Extract the [X, Y] coordinate from the center of the cell holding the provided text.  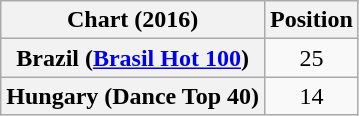
Brazil (Brasil Hot 100) [133, 58]
25 [312, 58]
Chart (2016) [133, 20]
Hungary (Dance Top 40) [133, 96]
14 [312, 96]
Position [312, 20]
